Determine the [x, y] coordinate at the center of the cell enclosing the given text.  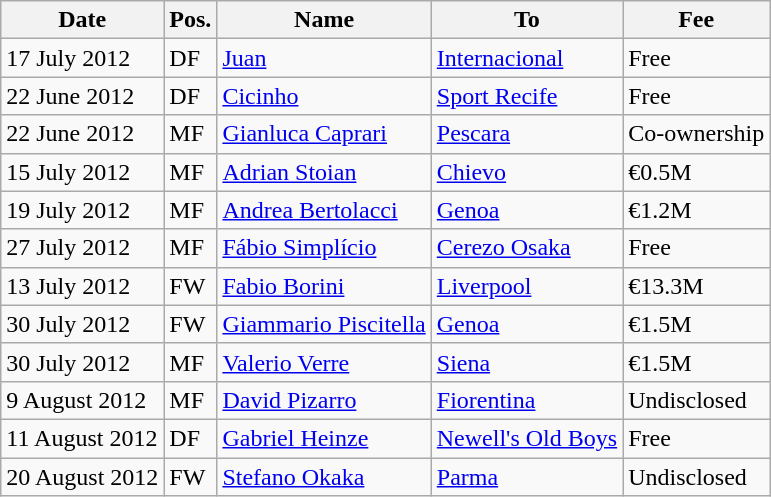
€13.3M [696, 286]
Fiorentina [526, 400]
Valerio Verre [324, 362]
David Pizarro [324, 400]
Fábio Simplício [324, 248]
27 July 2012 [82, 248]
Internacional [526, 58]
20 August 2012 [82, 477]
Newell's Old Boys [526, 438]
Gianluca Caprari [324, 134]
Date [82, 20]
13 July 2012 [82, 286]
Pescara [526, 134]
Fabio Borini [324, 286]
Name [324, 20]
Sport Recife [526, 96]
Cerezo Osaka [526, 248]
To [526, 20]
Pos. [190, 20]
19 July 2012 [82, 210]
17 July 2012 [82, 58]
Co-ownership [696, 134]
Juan [324, 58]
Parma [526, 477]
Fee [696, 20]
Giammario Piscitella [324, 324]
Chievo [526, 172]
Cicinho [324, 96]
€1.2M [696, 210]
€0.5M [696, 172]
Siena [526, 362]
Liverpool [526, 286]
15 July 2012 [82, 172]
Gabriel Heinze [324, 438]
9 August 2012 [82, 400]
Andrea Bertolacci [324, 210]
11 August 2012 [82, 438]
Adrian Stoian [324, 172]
Stefano Okaka [324, 477]
